Pinpoint the cell where the given text exists, returning its [x, y] midpoint coordinate. 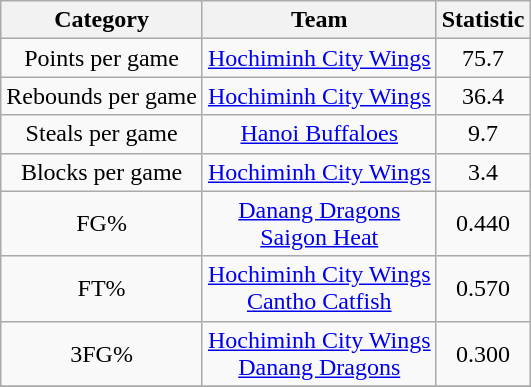
Team [319, 20]
Statistic [483, 20]
3FG% [102, 354]
Steals per game [102, 134]
Blocks per game [102, 172]
3.4 [483, 172]
0.300 [483, 354]
Category [102, 20]
0.440 [483, 224]
36.4 [483, 96]
Hanoi Buffaloes [319, 134]
75.7 [483, 58]
FT% [102, 288]
Rebounds per game [102, 96]
FG% [102, 224]
Danang Dragons Saigon Heat [319, 224]
9.7 [483, 134]
Hochiminh City Wings Cantho Catfish [319, 288]
Points per game [102, 58]
0.570 [483, 288]
Hochiminh City Wings Danang Dragons [319, 354]
